Find where the given text appears and provide that cell's center as [X, Y] coordinate. 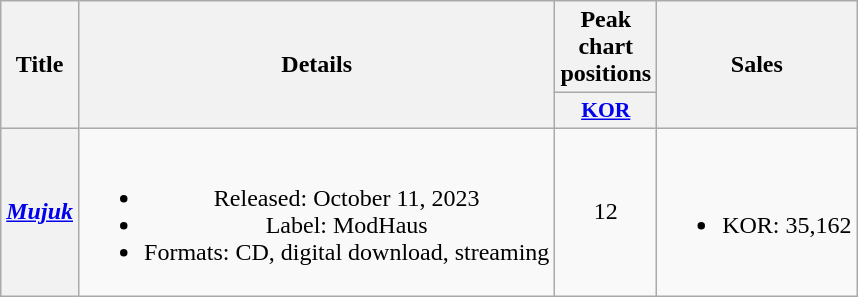
12 [606, 212]
Peak chart positions [606, 47]
Sales [757, 65]
Details [317, 65]
KOR [606, 111]
Title [40, 65]
Mujuk [40, 212]
Released: October 11, 2023Label: ModHausFormats: CD, digital download, streaming [317, 212]
KOR: 35,162 [757, 212]
